Locate the cell with the specified text and output its [x, y] center coordinate. 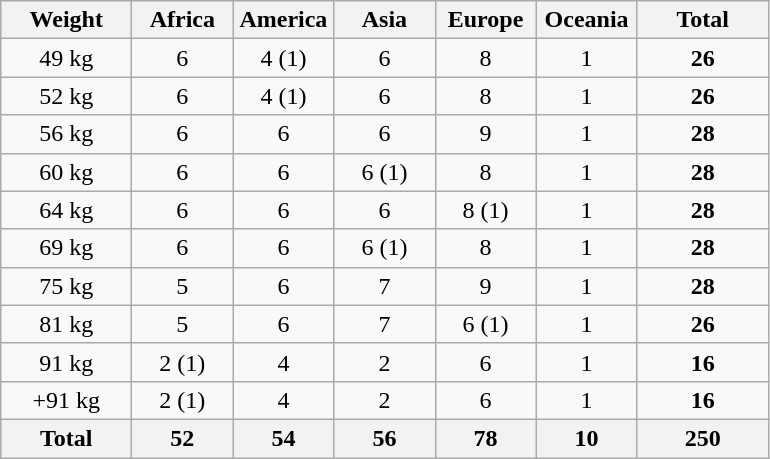
8 (1) [486, 210]
Asia [384, 20]
56 kg [66, 134]
78 [486, 438]
America [284, 20]
81 kg [66, 324]
75 kg [66, 286]
69 kg [66, 248]
54 [284, 438]
60 kg [66, 172]
+91 kg [66, 400]
250 [702, 438]
10 [586, 438]
Oceania [586, 20]
Europe [486, 20]
49 kg [66, 58]
64 kg [66, 210]
91 kg [66, 362]
56 [384, 438]
52 kg [66, 96]
52 [182, 438]
Weight [66, 20]
Africa [182, 20]
